Search for the cell housing the specified text and yield its [x, y] center coordinate. 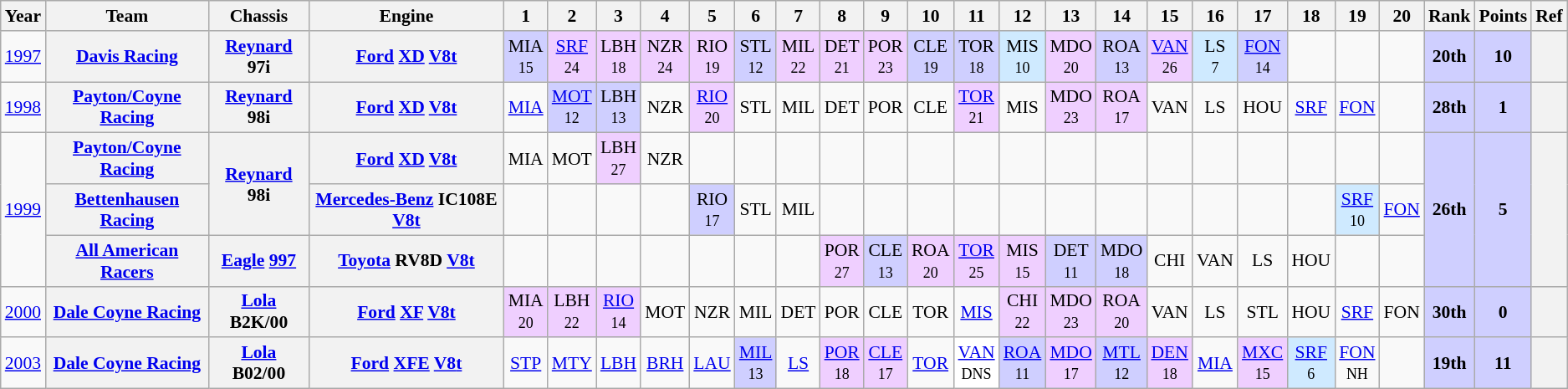
VANDNS [977, 363]
1997 [23, 57]
SRF6 [1311, 363]
MIA20 [526, 311]
8 [842, 16]
19 [1356, 16]
STP [526, 363]
Year [23, 16]
26th [1450, 209]
6 [756, 16]
CHI [1169, 261]
DET11 [1070, 261]
7 [798, 16]
20 [1402, 16]
BRH [665, 363]
4 [665, 16]
19th [1450, 363]
Toyota RV8D V8t [406, 261]
30th [1450, 311]
MIS15 [1023, 261]
MDO17 [1070, 363]
Ref [1549, 16]
TOR21 [977, 107]
Lola B2K/00 [259, 311]
CLE19 [931, 57]
POR18 [842, 363]
MOT12 [572, 107]
NZR24 [665, 57]
TOR25 [977, 261]
20th [1450, 57]
POR27 [842, 261]
LBH22 [572, 311]
MDO18 [1122, 261]
16 [1215, 16]
SRF10 [1356, 209]
CHI22 [1023, 311]
Reynard 97i [259, 57]
17 [1263, 16]
VAN26 [1169, 57]
LS7 [1215, 57]
RIO20 [712, 107]
SRF24 [572, 57]
CLE17 [886, 363]
MTY [572, 363]
Rank [1450, 16]
Lola B02/00 [259, 363]
MIL13 [756, 363]
0 [1503, 311]
CLE13 [886, 261]
Points [1503, 16]
RIO19 [712, 57]
LBH27 [619, 159]
MIA15 [526, 57]
13 [1070, 16]
Eagle 997 [259, 261]
ROA11 [1023, 363]
MTL12 [1122, 363]
RIO14 [619, 311]
POR23 [886, 57]
15 [1169, 16]
Ford XFE V8t [406, 363]
2003 [23, 363]
MIS10 [1023, 57]
Engine [406, 16]
LBH [619, 363]
RIO17 [712, 209]
28th [1450, 107]
14 [1122, 16]
TOR18 [977, 57]
MIL22 [798, 57]
STL12 [756, 57]
ROA13 [1122, 57]
12 [1023, 16]
FON14 [1263, 57]
Davis Racing [127, 57]
2000 [23, 311]
Team [127, 16]
MDO20 [1070, 57]
18 [1311, 16]
LAU [712, 363]
Mercedes-Benz IC108E V8t [406, 209]
LBH13 [619, 107]
LBH18 [619, 57]
3 [619, 16]
9 [886, 16]
2 [572, 16]
MXC15 [1263, 363]
DET21 [842, 57]
Bettenhausen Racing [127, 209]
ROA17 [1122, 107]
1998 [23, 107]
Chassis [259, 16]
FONNH [1356, 363]
DEN18 [1169, 363]
Ford XF V8t [406, 311]
1999 [23, 209]
All American Racers [127, 261]
